Capture the cell that displays the provided text and extract its [X, Y] central coordinate. 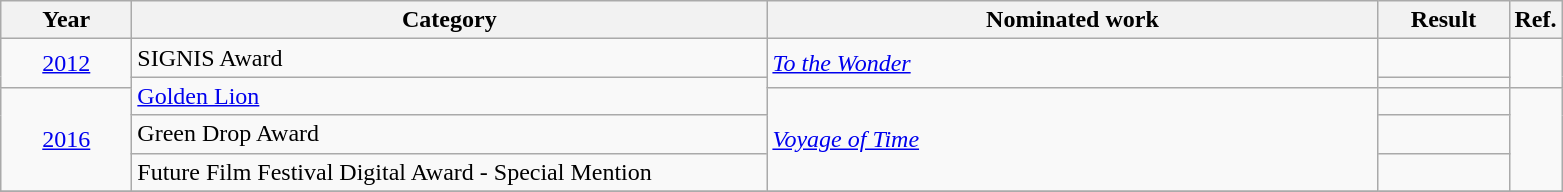
Year [66, 20]
2016 [66, 140]
Golden Lion [450, 96]
Ref. [1536, 20]
Result [1444, 20]
Green Drop Award [450, 134]
Voyage of Time [1072, 140]
2012 [66, 64]
To the Wonder [1072, 64]
Nominated work [1072, 20]
SIGNIS Award [450, 58]
Future Film Festival Digital Award - Special Mention [450, 172]
Category [450, 20]
